Find where the given text appears and provide that cell's center as [x, y] coordinate. 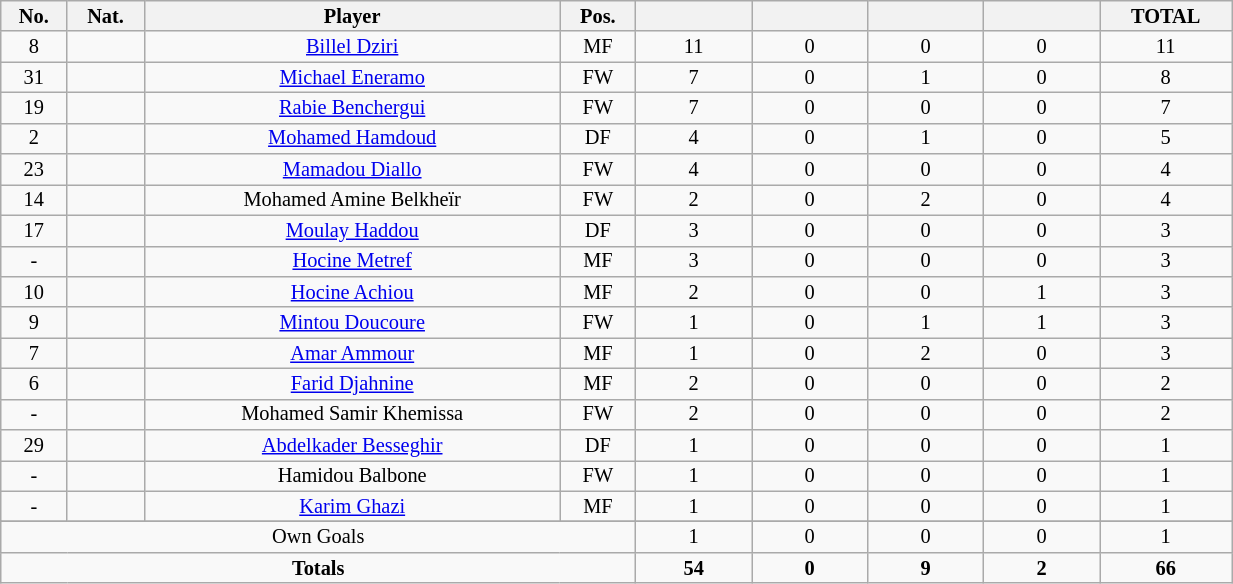
Player [352, 16]
10 [34, 292]
Hamidou Balbone [352, 476]
14 [34, 200]
Totals [318, 568]
Mintou Doucoure [352, 322]
No. [34, 16]
6 [34, 384]
Michael Eneramo [352, 78]
29 [34, 446]
TOTAL [1166, 16]
54 [694, 568]
31 [34, 78]
Farid Djahnine [352, 384]
Mohamed Hamdoud [352, 138]
23 [34, 170]
Mamadou Diallo [352, 170]
Nat. [106, 16]
19 [34, 108]
66 [1166, 568]
Hocine Achiou [352, 292]
Rabie Benchergui [352, 108]
Abdelkader Besseghir [352, 446]
Hocine Metref [352, 262]
Amar Ammour [352, 354]
Billel Dziri [352, 46]
Moulay Haddou [352, 230]
Mohamed Amine Belkheïr [352, 200]
Karim Ghazi [352, 506]
Own Goals [318, 538]
Mohamed Samir Khemissa [352, 414]
Pos. [598, 16]
17 [34, 230]
5 [1166, 138]
